For the text-containing cell, return its midpoint in [X, Y] coordinate format. 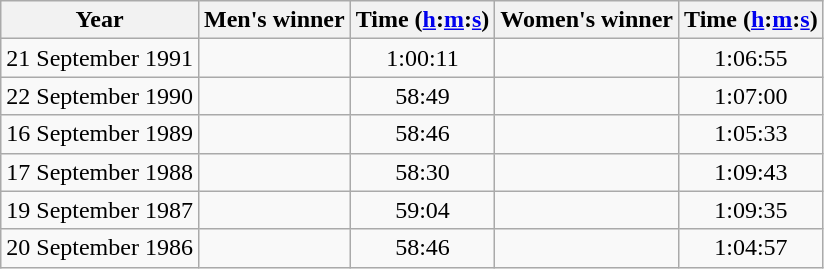
1:09:35 [752, 210]
16 September 1989 [100, 134]
Year [100, 20]
58:49 [422, 96]
21 September 1991 [100, 58]
1:05:33 [752, 134]
17 September 1988 [100, 172]
58:30 [422, 172]
1:04:57 [752, 248]
1:00:11 [422, 58]
19 September 1987 [100, 210]
22 September 1990 [100, 96]
59:04 [422, 210]
1:07:00 [752, 96]
1:09:43 [752, 172]
1:06:55 [752, 58]
Women's winner [587, 20]
Men's winner [274, 20]
20 September 1986 [100, 248]
